For the text-containing cell, return its midpoint in (X, Y) coordinate format. 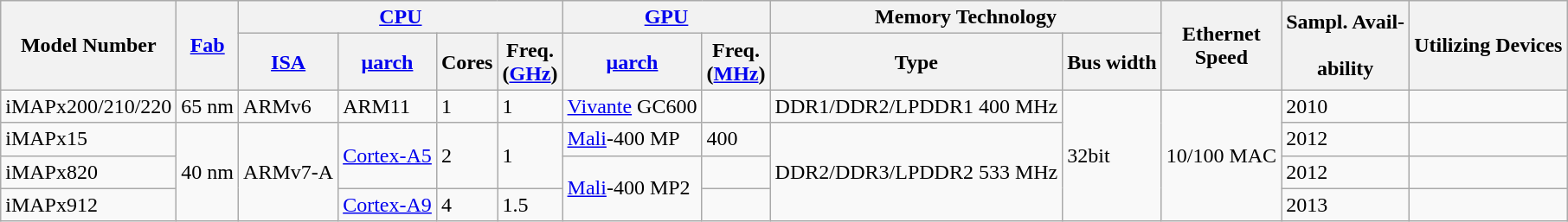
Vivante GC600 (632, 106)
2010 (1346, 106)
ARMv6 (289, 106)
Freq.(GHz) (530, 62)
Mali-400 MP2 (632, 188)
10/100 MAC (1221, 155)
Bus width (1112, 62)
Cortex-A9 (388, 205)
32bit (1112, 155)
iMAPx912 (88, 205)
Memory Technology (966, 17)
2 (467, 155)
40 nm (208, 172)
Sampl. Avail-ability (1346, 45)
GPU (666, 17)
EthernetSpeed (1221, 45)
iMAPx820 (88, 172)
Cortex-A5 (388, 155)
2013 (1346, 205)
Mali-400 MP (632, 139)
DDR2/DDR3/LPDDR2 533 MHz (916, 172)
ISA (289, 62)
DDR1/DDR2/LPDDR1 400 MHz (916, 106)
Model Number (88, 45)
iMAPx15 (88, 139)
Fab (208, 45)
Cores (467, 62)
iMAPx200/210/220 (88, 106)
Type (916, 62)
400 (736, 139)
ARM11 (388, 106)
65 nm (208, 106)
Freq.(MHz) (736, 62)
ARMv7-A (289, 172)
1.5 (530, 205)
CPU (401, 17)
4 (467, 205)
Utilizing Devices (1488, 45)
